Locate the cell with the specified text and output its [x, y] center coordinate. 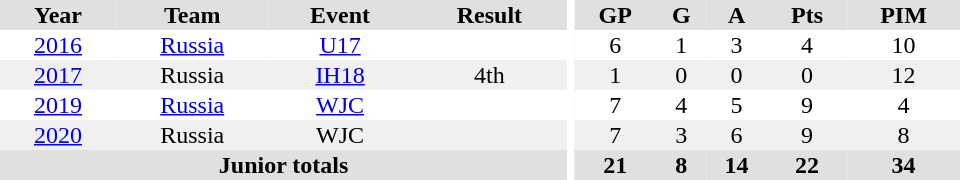
Year [58, 15]
14 [736, 165]
Event [340, 15]
34 [904, 165]
Team [192, 15]
Pts [807, 15]
2020 [58, 135]
Junior totals [284, 165]
Result [490, 15]
G [682, 15]
12 [904, 75]
2016 [58, 45]
21 [616, 165]
2017 [58, 75]
U17 [340, 45]
IH18 [340, 75]
22 [807, 165]
A [736, 15]
GP [616, 15]
2019 [58, 105]
4th [490, 75]
10 [904, 45]
PIM [904, 15]
5 [736, 105]
